Capture the cell that displays the provided text and extract its (x, y) central coordinate. 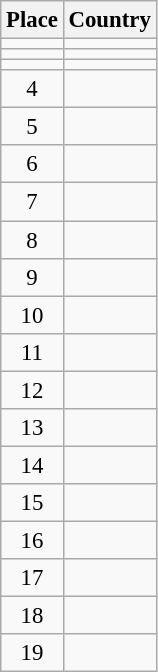
4 (32, 89)
6 (32, 165)
Country (110, 20)
14 (32, 465)
7 (32, 202)
19 (32, 653)
Place (32, 20)
5 (32, 127)
12 (32, 390)
15 (32, 503)
17 (32, 578)
9 (32, 277)
16 (32, 540)
18 (32, 616)
11 (32, 352)
13 (32, 428)
10 (32, 315)
8 (32, 240)
